Capture the cell that displays the provided text and extract its (x, y) central coordinate. 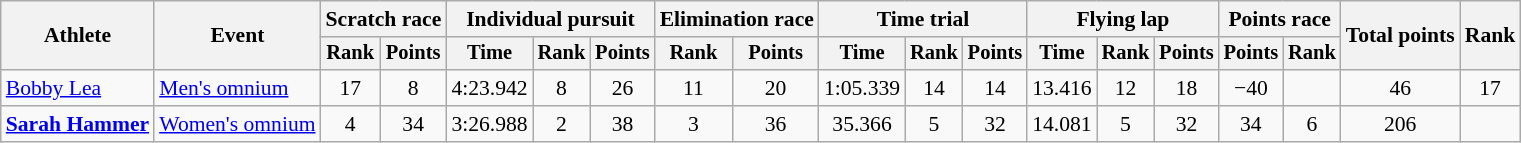
1:05.339 (862, 88)
14.081 (1062, 124)
38 (622, 124)
3 (694, 124)
18 (1186, 88)
11 (694, 88)
Points race (1280, 19)
3:26.988 (489, 124)
Bobby Lea (78, 88)
4 (350, 124)
Flying lap (1122, 19)
35.366 (862, 124)
Individual pursuit (550, 19)
13.416 (1062, 88)
Event (237, 36)
12 (1126, 88)
Scratch race (384, 19)
Women's omnium (237, 124)
46 (1400, 88)
Athlete (78, 36)
Sarah Hammer (78, 124)
−40 (1251, 88)
2 (562, 124)
Elimination race (737, 19)
36 (776, 124)
Men's omnium (237, 88)
206 (1400, 124)
20 (776, 88)
26 (622, 88)
Total points (1400, 36)
4:23.942 (489, 88)
Time trial (923, 19)
6 (1312, 124)
